Detect which cell encompasses the target text, then output its [X, Y] center coordinate. 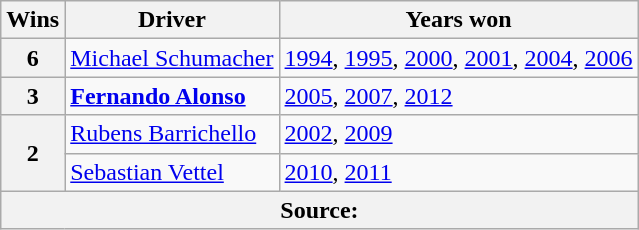
2 [33, 153]
6 [33, 58]
Fernando Alonso [172, 96]
3 [33, 96]
Michael Schumacher [172, 58]
Driver [172, 20]
Source: [320, 210]
2010, 2011 [458, 172]
Rubens Barrichello [172, 134]
2002, 2009 [458, 134]
Wins [33, 20]
Sebastian Vettel [172, 172]
Years won [458, 20]
1994, 1995, 2000, 2001, 2004, 2006 [458, 58]
2005, 2007, 2012 [458, 96]
